Capture the cell that displays the provided text and extract its (x, y) central coordinate. 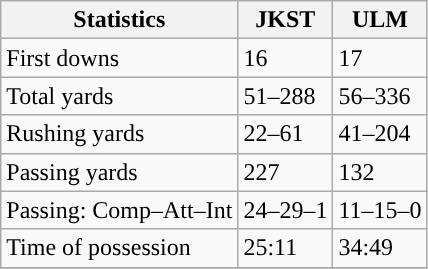
Passing yards (120, 172)
JKST (286, 20)
Passing: Comp–Att–Int (120, 210)
34:49 (380, 248)
25:11 (286, 248)
227 (286, 172)
Time of possession (120, 248)
51–288 (286, 96)
11–15–0 (380, 210)
Total yards (120, 96)
24–29–1 (286, 210)
22–61 (286, 134)
Statistics (120, 20)
132 (380, 172)
56–336 (380, 96)
16 (286, 58)
First downs (120, 58)
17 (380, 58)
Rushing yards (120, 134)
41–204 (380, 134)
ULM (380, 20)
